Extract the [x, y] coordinate from the center of the cell holding the provided text.  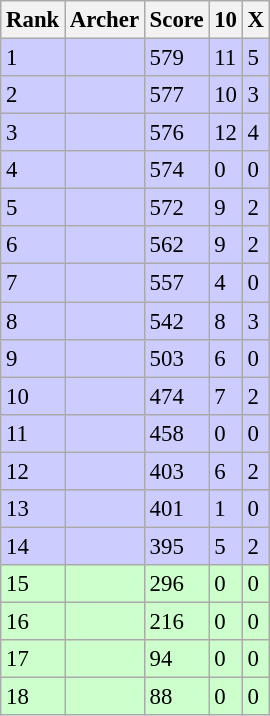
Score [176, 20]
Rank [33, 20]
88 [176, 697]
16 [33, 621]
542 [176, 321]
401 [176, 509]
574 [176, 170]
562 [176, 245]
18 [33, 697]
458 [176, 433]
503 [176, 358]
296 [176, 584]
579 [176, 58]
576 [176, 133]
577 [176, 95]
216 [176, 621]
17 [33, 659]
474 [176, 396]
94 [176, 659]
Archer [105, 20]
X [256, 20]
395 [176, 546]
13 [33, 509]
15 [33, 584]
14 [33, 546]
557 [176, 283]
403 [176, 471]
572 [176, 208]
